Return the [x, y] coordinate for the center point of the cell that contains the specified text.  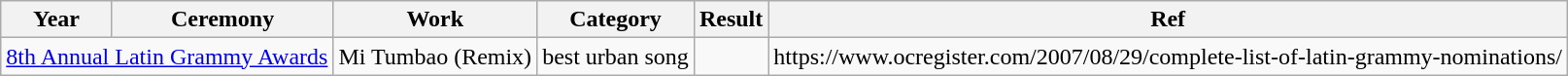
Category [616, 19]
Mi Tumbao (Remix) [435, 57]
Ceremony [222, 19]
Year [56, 19]
Result [731, 19]
best urban song [616, 57]
Work [435, 19]
Ref [1168, 19]
https://www.ocregister.com/2007/08/29/complete-list-of-latin-grammy-nominations/ [1168, 57]
8th Annual Latin Grammy Awards [167, 57]
